Capture the cell that displays the provided text and extract its (X, Y) central coordinate. 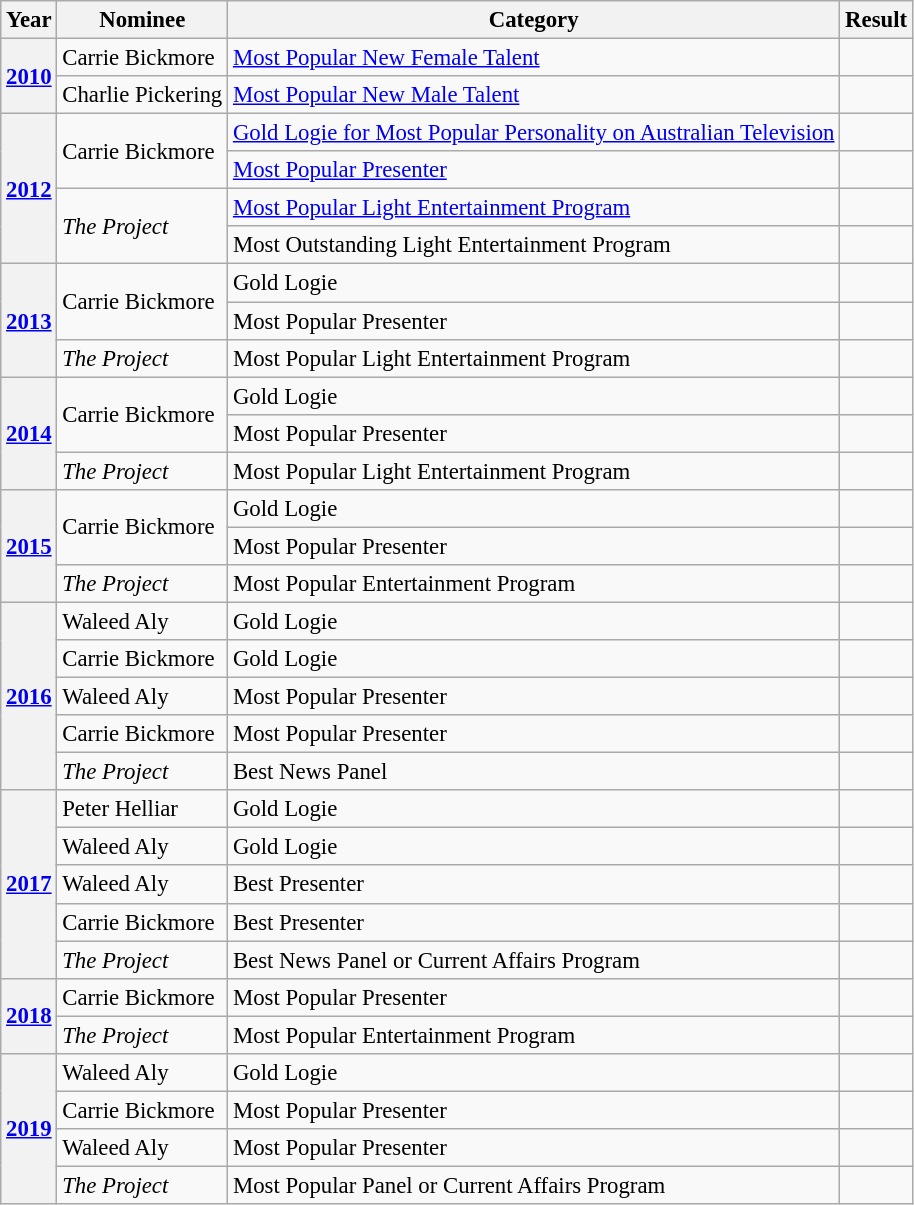
Peter Helliar (142, 809)
2016 (29, 696)
2010 (29, 76)
2013 (29, 320)
Year (29, 20)
2015 (29, 546)
2014 (29, 434)
2017 (29, 884)
2019 (29, 1129)
Charlie Pickering (142, 95)
Most Outstanding Light Entertainment Program (534, 245)
Best News Panel or Current Affairs Program (534, 960)
Category (534, 20)
Nominee (142, 20)
2012 (29, 189)
Most Popular Panel or Current Affairs Program (534, 1185)
Gold Logie for Most Popular Personality on Australian Television (534, 133)
Most Popular New Male Talent (534, 95)
Best News Panel (534, 772)
Most Popular New Female Talent (534, 58)
2018 (29, 1016)
Result (876, 20)
